Pinpoint the cell where the given text exists, returning its (X, Y) midpoint coordinate. 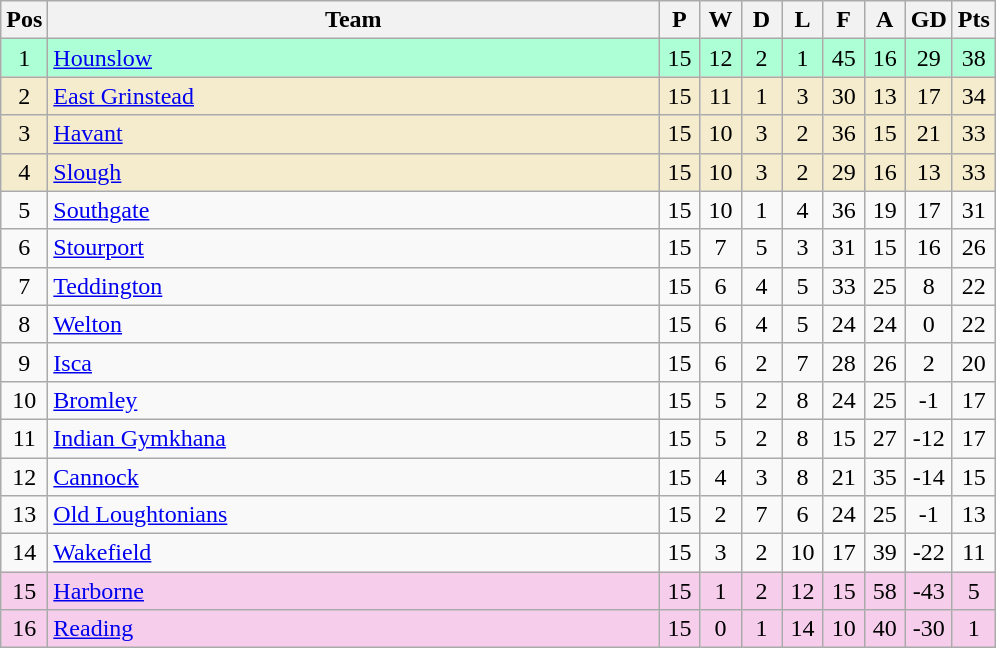
58 (884, 591)
P (680, 20)
D (762, 20)
Indian Gymkhana (354, 438)
20 (974, 362)
L (802, 20)
19 (884, 210)
28 (844, 362)
Wakefield (354, 553)
34 (974, 96)
Hounslow (354, 58)
Stourport (354, 248)
East Grinstead (354, 96)
-22 (928, 553)
38 (974, 58)
Team (354, 20)
Pos (24, 20)
Cannock (354, 477)
Slough (354, 172)
40 (884, 629)
F (844, 20)
39 (884, 553)
27 (884, 438)
Pts (974, 20)
45 (844, 58)
A (884, 20)
Southgate (354, 210)
Bromley (354, 400)
Harborne (354, 591)
GD (928, 20)
-30 (928, 629)
W (720, 20)
-14 (928, 477)
9 (24, 362)
35 (884, 477)
-43 (928, 591)
30 (844, 96)
Old Loughtonians (354, 515)
Havant (354, 134)
Welton (354, 324)
Reading (354, 629)
Teddington (354, 286)
-12 (928, 438)
Isca (354, 362)
